Identify which cell holds the provided text, then report its [X, Y] central coordinate. 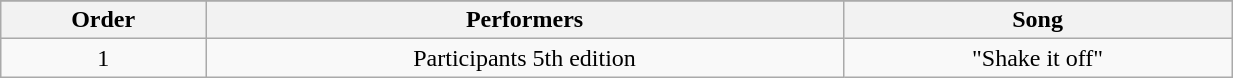
Participants 5th edition [525, 58]
1 [104, 58]
Order [104, 20]
Performers [525, 20]
Song [1037, 20]
"Shake it off" [1037, 58]
